Provide the [X, Y] coordinate of the cell's center where the given text is located.  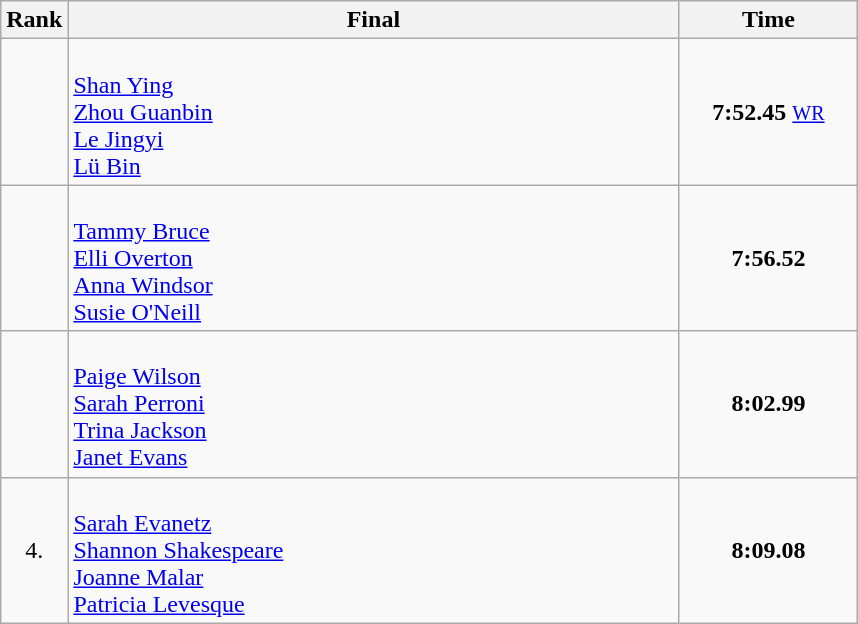
4. [34, 550]
7:52.45 WR [768, 112]
Sarah EvanetzShannon ShakespeareJoanne MalarPatricia Levesque [374, 550]
Tammy BruceElli OvertonAnna WindsorSusie O'Neill [374, 258]
7:56.52 [768, 258]
Time [768, 20]
Final [374, 20]
Shan YingZhou GuanbinLe JingyiLü Bin [374, 112]
8:02.99 [768, 404]
Rank [34, 20]
8:09.08 [768, 550]
Paige WilsonSarah PerroniTrina JacksonJanet Evans [374, 404]
